Return the [X, Y] coordinate for the center point of the cell that contains the specified text.  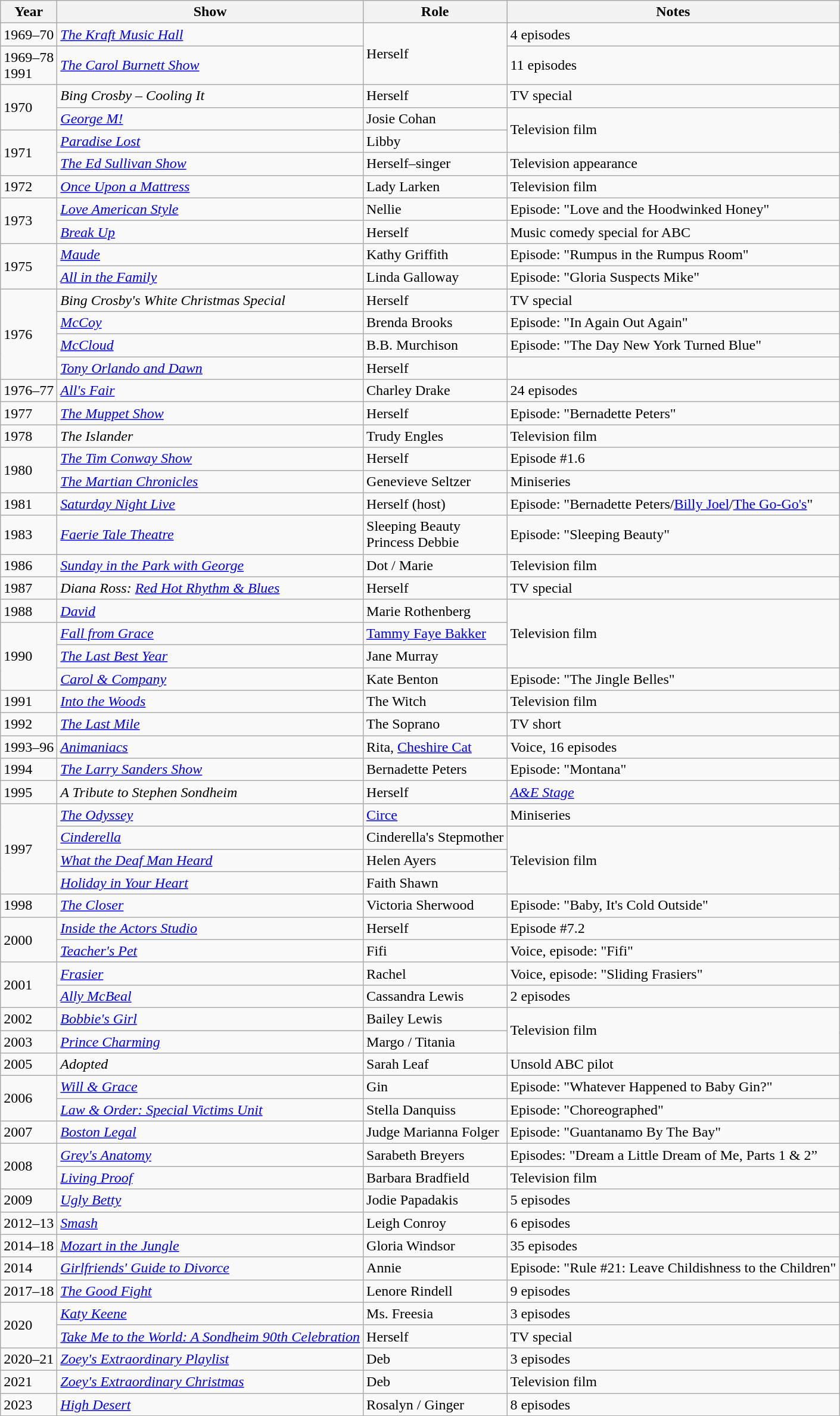
B.B. Murchison [435, 346]
Bing Crosby – Cooling It [210, 96]
Bobbie's Girl [210, 1019]
Music comedy special for ABC [673, 232]
McCloud [210, 346]
11 episodes [673, 66]
Josie Cohan [435, 119]
The Muppet Show [210, 413]
Trudy Engles [435, 436]
Smash [210, 1223]
1990 [29, 656]
Charley Drake [435, 391]
Maude [210, 254]
Sleeping Beauty Princess Debbie [435, 535]
1976–77 [29, 391]
Episode: "In Again Out Again" [673, 323]
Episode: "Gloria Suspects Mike" [673, 277]
Stella Danquiss [435, 1110]
David [210, 611]
The Islander [210, 436]
Girlfriends' Guide to Divorce [210, 1268]
Voice, episode: "Fifi" [673, 951]
Kathy Griffith [435, 254]
The Ed Sullivan Show [210, 164]
2005 [29, 1065]
The Martian Chronicles [210, 481]
Ugly Betty [210, 1200]
Bernadette Peters [435, 770]
Diana Ross: Red Hot Rhythm & Blues [210, 588]
1976 [29, 334]
Episode: "Baby, It's Cold Outside" [673, 905]
The Last Best Year [210, 656]
Tammy Faye Bakker [435, 633]
Paradise Lost [210, 141]
Episode #7.2 [673, 928]
Living Proof [210, 1178]
Show [210, 12]
1986 [29, 565]
Teacher's Pet [210, 951]
Grey's Anatomy [210, 1155]
1995 [29, 792]
The Good Fight [210, 1291]
Marie Rothenberg [435, 611]
2020–21 [29, 1359]
Jodie Papadakis [435, 1200]
2014 [29, 1268]
Libby [435, 141]
Lenore Rindell [435, 1291]
Genevieve Seltzer [435, 481]
Sarah Leaf [435, 1065]
2008 [29, 1166]
What the Deaf Man Heard [210, 860]
Sunday in the Park with George [210, 565]
Gloria Windsor [435, 1246]
Ms. Freesia [435, 1314]
35 episodes [673, 1246]
George M! [210, 119]
The Odyssey [210, 815]
Into the Woods [210, 702]
1972 [29, 186]
Judge Marianna Folger [435, 1132]
Leigh Conroy [435, 1223]
2012–13 [29, 1223]
1997 [29, 849]
Episode: "Love and the Hoodwinked Honey" [673, 209]
1981 [29, 504]
Episode: "Choreographed" [673, 1110]
Helen Ayers [435, 860]
High Desert [210, 1404]
Kate Benton [435, 679]
Ally McBeal [210, 996]
6 episodes [673, 1223]
8 episodes [673, 1404]
Victoria Sherwood [435, 905]
Linda Galloway [435, 277]
2009 [29, 1200]
Prince Charming [210, 1042]
2003 [29, 1042]
2 episodes [673, 996]
The Witch [435, 702]
McCoy [210, 323]
Boston Legal [210, 1132]
1971 [29, 153]
Dot / Marie [435, 565]
1987 [29, 588]
Margo / Titania [435, 1042]
1983 [29, 535]
1978 [29, 436]
A&E Stage [673, 792]
Rosalyn / Ginger [435, 1404]
Fall from Grace [210, 633]
2020 [29, 1325]
The Closer [210, 905]
Voice, episode: "Sliding Frasiers" [673, 973]
Inside the Actors Studio [210, 928]
TV short [673, 724]
Adopted [210, 1065]
Break Up [210, 232]
Love American Style [210, 209]
1994 [29, 770]
Episode: "Rumpus in the Rumpus Room" [673, 254]
Episode: "Bernadette Peters/Billy Joel/The Go-Go's" [673, 504]
2006 [29, 1098]
The Last Mile [210, 724]
Episode: "Bernadette Peters" [673, 413]
Nellie [435, 209]
5 episodes [673, 1200]
A Tribute to Stephen Sondheim [210, 792]
The Kraft Music Hall [210, 35]
1975 [29, 266]
Episode #1.6 [673, 459]
Episode: "Guantanamo By The Bay" [673, 1132]
1988 [29, 611]
Law & Order: Special Victims Unit [210, 1110]
Episode: "Montana" [673, 770]
Faerie Tale Theatre [210, 535]
1980 [29, 470]
Animaniacs [210, 747]
Zoey's Extraordinary Christmas [210, 1381]
Episode: "Whatever Happened to Baby Gin?" [673, 1087]
Herself–singer [435, 164]
Barbara Bradfield [435, 1178]
Herself (host) [435, 504]
2000 [29, 939]
1969–70 [29, 35]
1973 [29, 220]
Holiday in Your Heart [210, 883]
Will & Grace [210, 1087]
Katy Keene [210, 1314]
Episode: "Rule #21: Leave Childishness to the Children" [673, 1268]
Sarabeth Breyers [435, 1155]
2017–18 [29, 1291]
All's Fair [210, 391]
1969–78 1991 [29, 66]
Gin [435, 1087]
Faith Shawn [435, 883]
Episodes: "Dream a Little Dream of Me, Parts 1 & 2” [673, 1155]
1993–96 [29, 747]
2021 [29, 1381]
Television appearance [673, 164]
Episode: "The Day New York Turned Blue" [673, 346]
The Larry Sanders Show [210, 770]
Brenda Brooks [435, 323]
1992 [29, 724]
Cinderella [210, 838]
Circe [435, 815]
Cassandra Lewis [435, 996]
Once Upon a Mattress [210, 186]
Take Me to the World: A Sondheim 90th Celebration [210, 1336]
1991 [29, 702]
Fifi [435, 951]
Annie [435, 1268]
Zoey's Extraordinary Playlist [210, 1359]
Carol & Company [210, 679]
Episode: "The Jingle Belles" [673, 679]
Notes [673, 12]
2014–18 [29, 1246]
All in the Family [210, 277]
The Soprano [435, 724]
Voice, 16 episodes [673, 747]
Bailey Lewis [435, 1019]
2002 [29, 1019]
Unsold ABC pilot [673, 1065]
1970 [29, 107]
Jane Murray [435, 656]
Mozart in the Jungle [210, 1246]
9 episodes [673, 1291]
Tony Orlando and Dawn [210, 368]
Rita, Cheshire Cat [435, 747]
Role [435, 12]
Rachel [435, 973]
24 episodes [673, 391]
1998 [29, 905]
Bing Crosby's White Christmas Special [210, 300]
Saturday Night Live [210, 504]
Episode: "Sleeping Beauty" [673, 535]
2001 [29, 985]
The Carol Burnett Show [210, 66]
The Tim Conway Show [210, 459]
4 episodes [673, 35]
Cinderella's Stepmother [435, 838]
Lady Larken [435, 186]
Frasier [210, 973]
1977 [29, 413]
2007 [29, 1132]
Year [29, 12]
2023 [29, 1404]
